Pinpoint the cell where the given text exists, returning its [X, Y] midpoint coordinate. 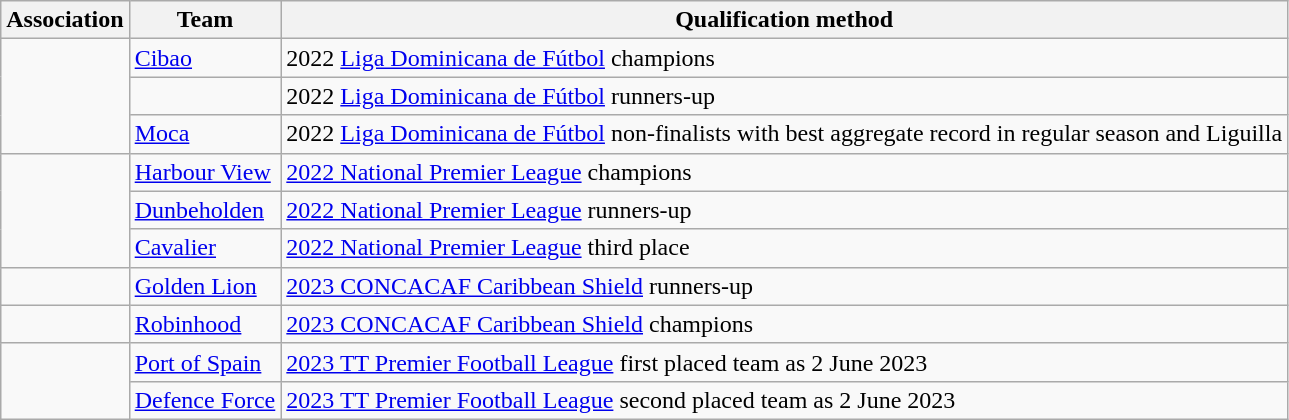
Association [65, 20]
Defence Force [205, 400]
2022 Liga Dominicana de Fútbol runners-up [784, 96]
Robinhood [205, 324]
2022 National Premier League champions [784, 172]
2023 TT Premier Football League second placed team as 2 June 2023 [784, 400]
2022 National Premier League runners-up [784, 210]
Harbour View [205, 172]
Qualification method [784, 20]
Dunbeholden [205, 210]
Cibao [205, 58]
2023 CONCACAF Caribbean Shield runners-up [784, 286]
2022 National Premier League third place [784, 248]
Team [205, 20]
Cavalier [205, 248]
2023 TT Premier Football League first placed team as 2 June 2023 [784, 362]
2022 Liga Dominicana de Fútbol non-finalists with best aggregate record in regular season and Liguilla [784, 134]
Golden Lion [205, 286]
Moca [205, 134]
2022 Liga Dominicana de Fútbol champions [784, 58]
2023 CONCACAF Caribbean Shield champions [784, 324]
Port of Spain [205, 362]
